Pinpoint the cell where the given text exists, returning its [X, Y] midpoint coordinate. 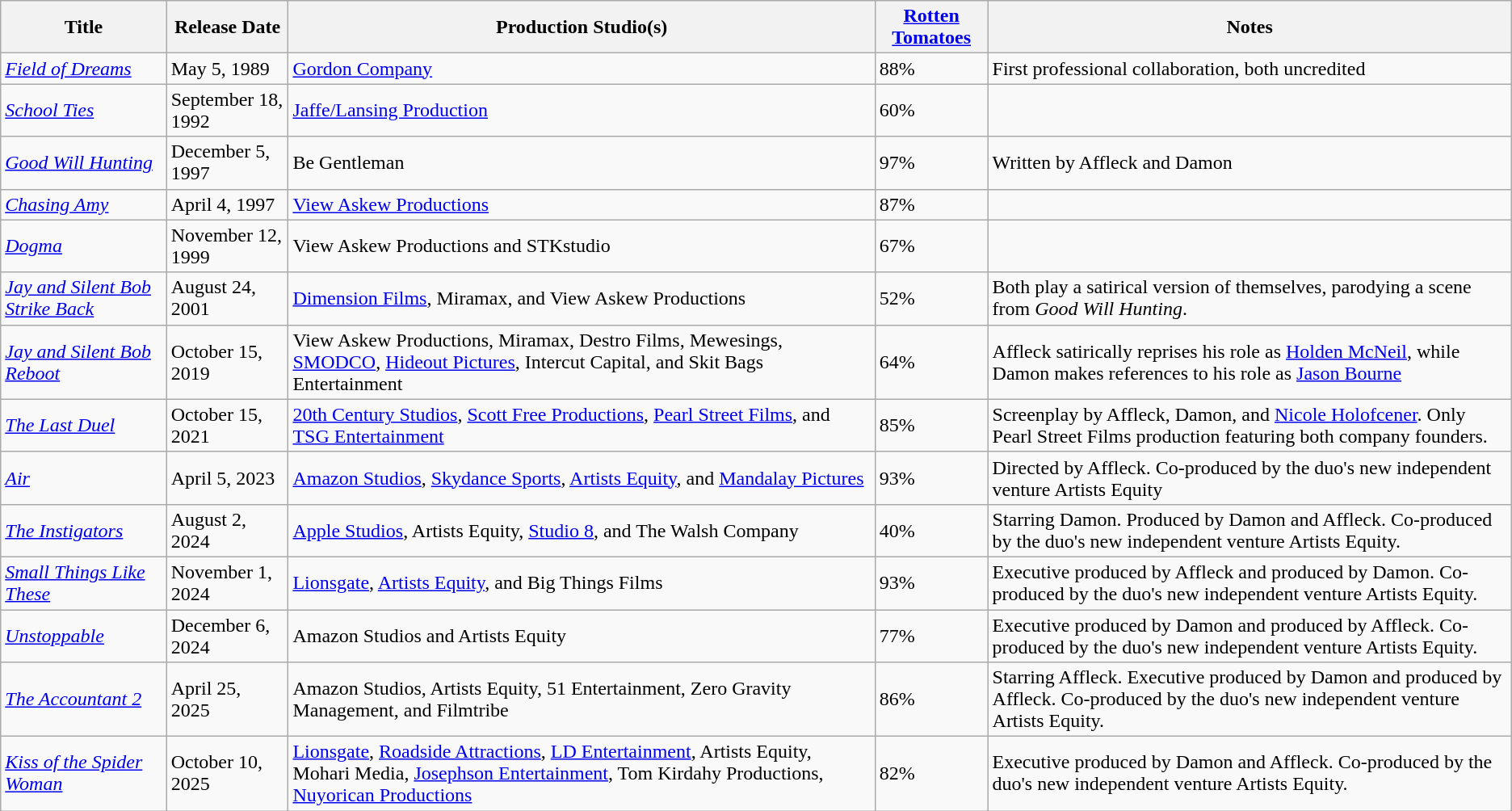
View Askew Productions and STKstudio [582, 246]
Amazon Studios, Artists Equity, 51 Entertainment, Zero Gravity Management, and Filmtribe [582, 700]
Air [84, 478]
Starring Affleck. Executive produced by Damon and produced by Affleck. Co-produced by the duo's new independent venture Artists Equity. [1249, 700]
Unstoppable [84, 635]
Rotten Tomatoes [931, 27]
November 12, 1999 [228, 246]
Screenplay by Affleck, Damon, and Nicole Holofcener. Only Pearl Street Films production featuring both company founders. [1249, 425]
40% [931, 530]
97% [931, 163]
Small Things Like These [84, 583]
Kiss of the Spider Woman [84, 774]
April 4, 1997 [228, 204]
85% [931, 425]
December 6, 2024 [228, 635]
82% [931, 774]
Executive produced by Damon and produced by Affleck. Co-produced by the duo's new independent venture Artists Equity. [1249, 635]
Jay and Silent Bob Strike Back [84, 299]
87% [931, 204]
Executive produced by Damon and Affleck. Co-produced by the duo's new independent venture Artists Equity. [1249, 774]
Directed by Affleck. Co-produced by the duo's new independent venture Artists Equity [1249, 478]
Production Studio(s) [582, 27]
Title [84, 27]
Amazon Studios and Artists Equity [582, 635]
September 18, 1992 [228, 110]
Lionsgate, Artists Equity, and Big Things Films [582, 583]
52% [931, 299]
The Instigators [84, 530]
View Askew Productions, Miramax, Destro Films, Mewesings, SMODCO, Hideout Pictures, Intercut Capital, and Skit Bags Entertainment [582, 362]
August 24, 2001 [228, 299]
Gordon Company [582, 69]
The Last Duel [84, 425]
August 2, 2024 [228, 530]
May 5, 1989 [228, 69]
Release Date [228, 27]
October 15, 2021 [228, 425]
77% [931, 635]
Jay and Silent Bob Reboot [84, 362]
Good Will Hunting [84, 163]
Amazon Studios, Skydance Sports, Artists Equity, and Mandalay Pictures [582, 478]
20th Century Studios, Scott Free Productions, Pearl Street Films, and TSG Entertainment [582, 425]
86% [931, 700]
Be Gentleman [582, 163]
First professional collaboration, both uncredited [1249, 69]
April 25, 2025 [228, 700]
Dimension Films, Miramax, and View Askew Productions [582, 299]
October 10, 2025 [228, 774]
Affleck satirically reprises his role as Holden McNeil, while Damon makes references to his role as Jason Bourne [1249, 362]
64% [931, 362]
December 5, 1997 [228, 163]
Field of Dreams [84, 69]
April 5, 2023 [228, 478]
Written by Affleck and Damon [1249, 163]
Executive produced by Affleck and produced by Damon. Co-produced by the duo's new independent venture Artists Equity. [1249, 583]
Both play a satirical version of themselves, parodying a scene from Good Will Hunting. [1249, 299]
88% [931, 69]
Jaffe/Lansing Production [582, 110]
October 15, 2019 [228, 362]
School Ties [84, 110]
67% [931, 246]
Chasing Amy [84, 204]
Dogma [84, 246]
The Accountant 2 [84, 700]
Starring Damon. Produced by Damon and Affleck. Co-produced by the duo's new independent venture Artists Equity. [1249, 530]
60% [931, 110]
Notes [1249, 27]
November 1, 2024 [228, 583]
View Askew Productions [582, 204]
Apple Studios, Artists Equity, Studio 8, and The Walsh Company [582, 530]
